Return the [x, y] coordinate for the center point of the cell that contains the specified text.  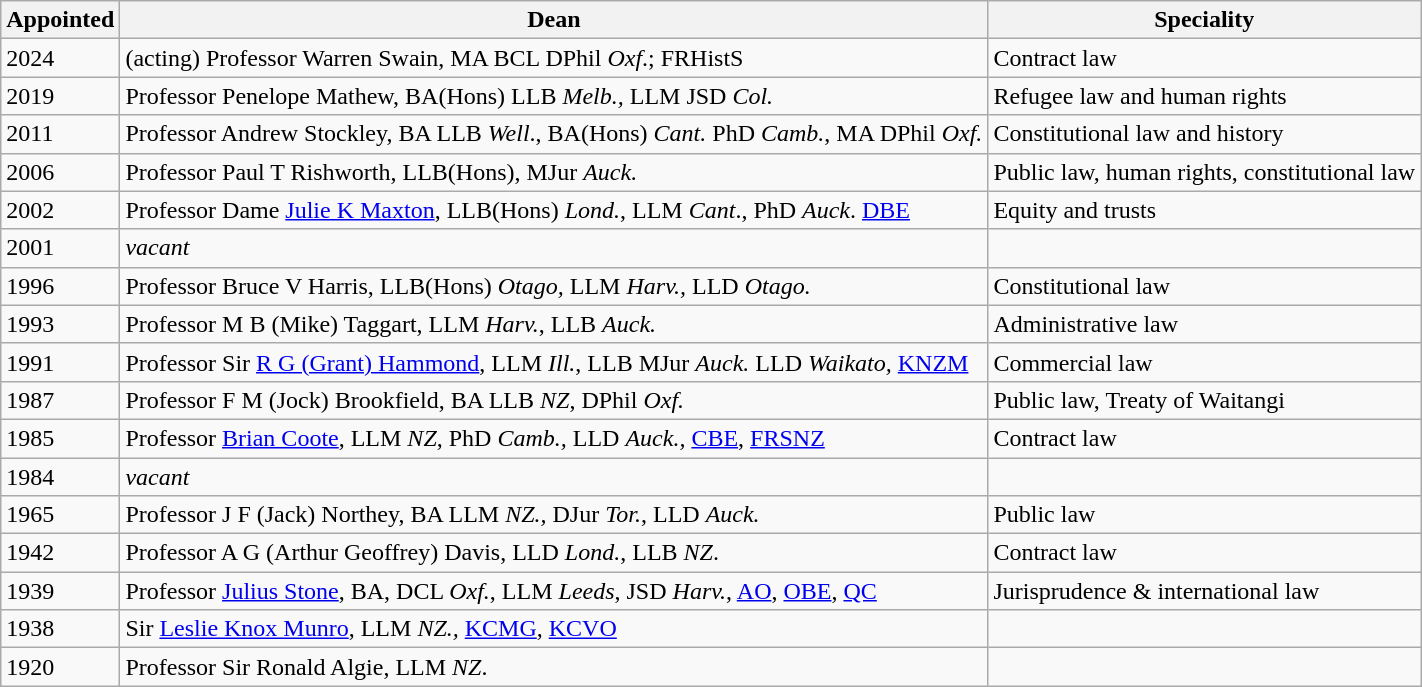
2024 [60, 58]
Professor A G (Arthur Geoffrey) Davis, LLD Lond., LLB NZ. [554, 553]
Speciality [1204, 20]
2019 [60, 96]
Professor M B (Mike) Taggart, LLM Harv., LLB Auck. [554, 324]
Professor Paul T Rishworth, LLB(Hons), MJur Auck. [554, 172]
Appointed [60, 20]
2006 [60, 172]
Public law [1204, 515]
2011 [60, 134]
Public law, human rights, constitutional law [1204, 172]
Commercial law [1204, 362]
1991 [60, 362]
1996 [60, 286]
Constitutional law and history [1204, 134]
Professor Brian Coote, LLM NZ, PhD Camb., LLD Auck., CBE, FRSNZ [554, 438]
Professor Penelope Mathew, BA(Hons) LLB Melb., LLM JSD Col. [554, 96]
Jurisprudence & international law [1204, 591]
Professor J F (Jack) Northey, BA LLM NZ., DJur Tor., LLD Auck. [554, 515]
Administrative law [1204, 324]
Professor Julius Stone, BA, DCL Oxf., LLM Leeds, JSD Harv., AO, OBE, QC [554, 591]
1942 [60, 553]
Equity and trusts [1204, 210]
Professor Bruce V Harris, LLB(Hons) Otago, LLM Harv., LLD Otago. [554, 286]
Public law, Treaty of Waitangi [1204, 400]
1993 [60, 324]
1965 [60, 515]
Dean [554, 20]
1985 [60, 438]
(acting) Professor Warren Swain, MA BCL DPhil Oxf.; FRHistS [554, 58]
Sir Leslie Knox Munro, LLM NZ., KCMG, KCVO [554, 629]
1920 [60, 667]
Professor F M (Jock) Brookfield, BA LLB NZ, DPhil Oxf. [554, 400]
2001 [60, 248]
1984 [60, 477]
Professor Sir R G (Grant) Hammond, LLM Ill., LLB MJur Auck. LLD Waikato, KNZM [554, 362]
Professor Sir Ronald Algie, LLM NZ. [554, 667]
1938 [60, 629]
Constitutional law [1204, 286]
Refugee law and human rights [1204, 96]
1939 [60, 591]
Professor Andrew Stockley, BA LLB Well., BA(Hons) Cant. PhD Camb., MA DPhil Oxf. [554, 134]
1987 [60, 400]
Professor Dame Julie K Maxton, LLB(Hons) Lond., LLM Cant., PhD Auck. DBE [554, 210]
2002 [60, 210]
